Detect which cell encompasses the target text, then output its [X, Y] center coordinate. 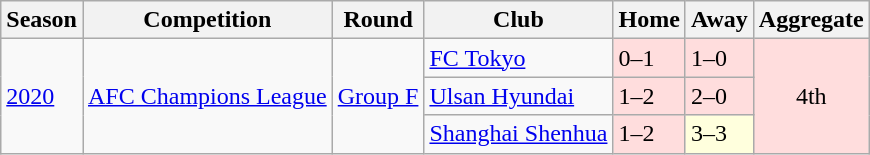
Aggregate [811, 20]
1–0 [719, 58]
Ulsan Hyundai [518, 96]
Club [518, 20]
FC Tokyo [518, 58]
AFC Champions League [207, 96]
0–1 [649, 58]
Home [649, 20]
Away [719, 20]
4th [811, 96]
Season [42, 20]
3–3 [719, 134]
Round [378, 20]
Shanghai Shenhua [518, 134]
Group F [378, 96]
2–0 [719, 96]
Competition [207, 20]
2020 [42, 96]
